Output the [X, Y] coordinate of the center of the cell containing the given text.  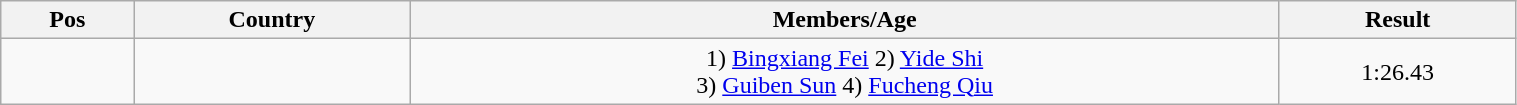
1:26.43 [1398, 72]
Members/Age [844, 20]
1) Bingxiang Fei 2) Yide Shi3) Guiben Sun 4) Fucheng Qiu [844, 72]
Result [1398, 20]
Pos [68, 20]
Country [272, 20]
